Detect which cell encompasses the target text, then output its [X, Y] center coordinate. 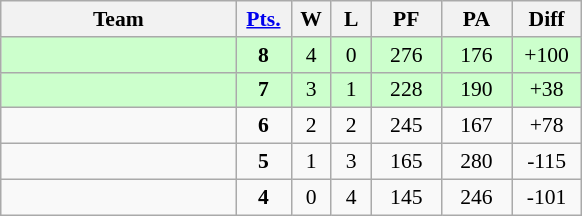
145 [406, 197]
190 [476, 90]
245 [406, 126]
+38 [547, 90]
246 [476, 197]
W [311, 19]
167 [476, 126]
176 [476, 55]
+100 [547, 55]
-101 [547, 197]
-115 [547, 162]
228 [406, 90]
Team [118, 19]
7 [264, 90]
5 [264, 162]
Pts. [264, 19]
L [351, 19]
280 [476, 162]
+78 [547, 126]
276 [406, 55]
Diff [547, 19]
165 [406, 162]
8 [264, 55]
PA [476, 19]
PF [406, 19]
6 [264, 126]
